Capture the cell that displays the provided text and extract its (X, Y) central coordinate. 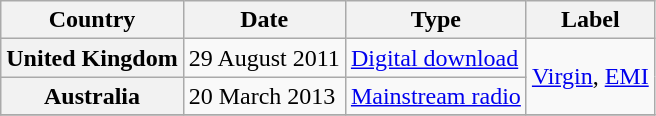
Date (264, 20)
29 August 2011 (264, 58)
Label (590, 20)
Digital download (436, 58)
20 March 2013 (264, 96)
Australia (92, 96)
Type (436, 20)
Country (92, 20)
Mainstream radio (436, 96)
United Kingdom (92, 58)
Virgin, EMI (590, 77)
